Detect which cell encompasses the target text, then output its [X, Y] center coordinate. 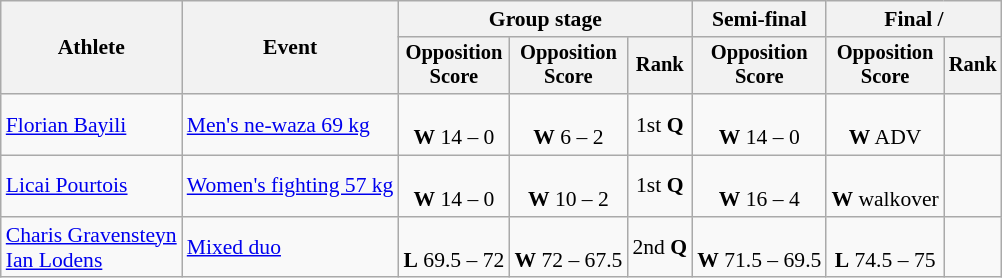
Florian Bayili [92, 124]
Final / [914, 19]
W 6 – 2 [568, 124]
Charis GravensteynIan Lodens [92, 248]
Event [290, 48]
Women's fighting 57 kg [290, 186]
2nd Q [660, 248]
Licai Pourtois [92, 186]
W 71.5 – 69.5 [759, 248]
W 72 – 67.5 [568, 248]
Group stage [545, 19]
W walkover [884, 186]
Men's ne-waza 69 kg [290, 124]
Semi-final [759, 19]
W 16 – 4 [759, 186]
L 74.5 – 75 [884, 248]
W ADV [884, 124]
Athlete [92, 48]
W 10 – 2 [568, 186]
L 69.5 – 72 [454, 248]
Mixed duo [290, 248]
